Extract the [X, Y] coordinate from the center of the cell holding the provided text.  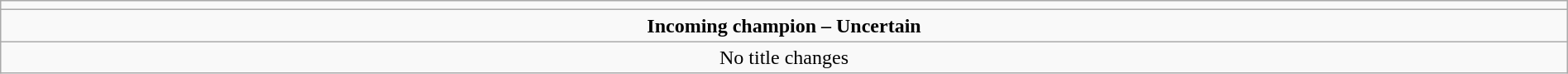
Incoming champion – Uncertain [784, 26]
No title changes [784, 57]
